Pinpoint the cell where the given text exists, returning its [x, y] midpoint coordinate. 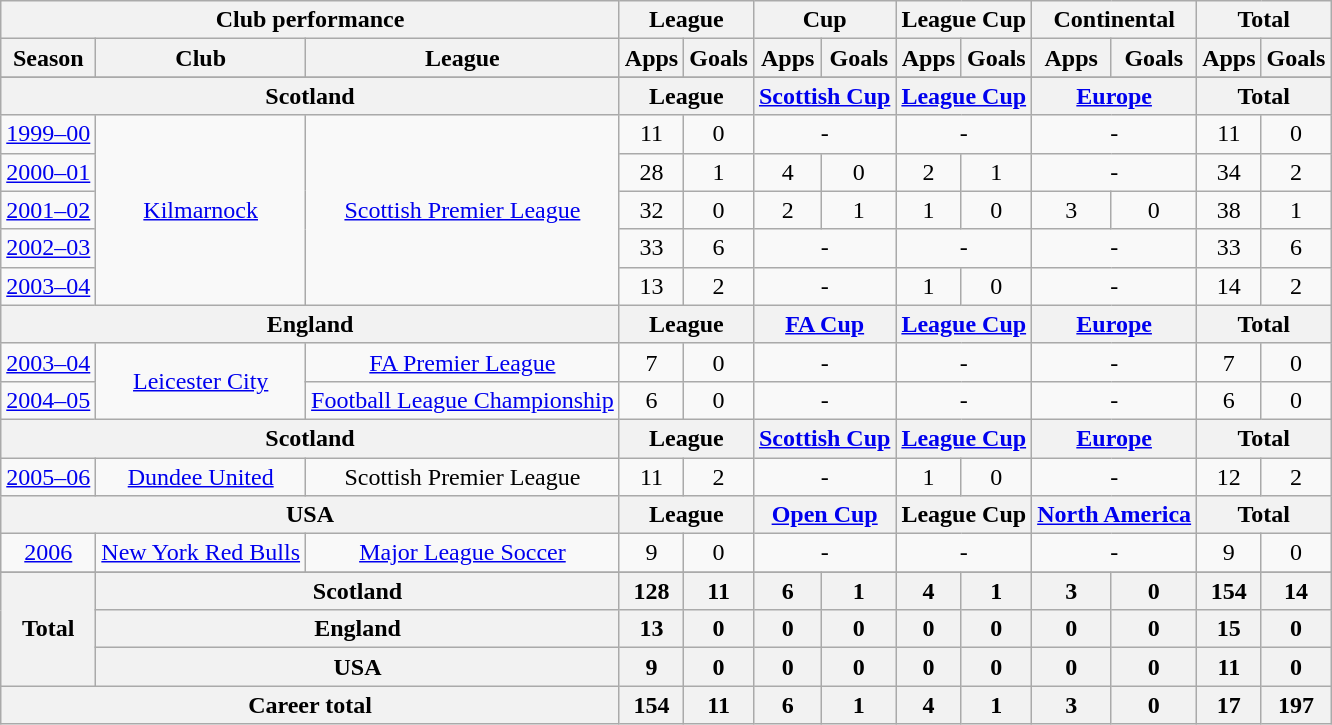
17 [1229, 705]
1999–00 [48, 134]
2004–05 [48, 400]
12 [1229, 477]
Football League Championship [463, 400]
Club performance [310, 20]
Season [48, 58]
2006 [48, 553]
North America [1114, 515]
Kilmarnock [201, 210]
FA Cup [824, 324]
FA Premier League [463, 362]
Leicester City [201, 381]
197 [1296, 705]
128 [651, 591]
Career total [310, 705]
28 [651, 172]
Open Cup [824, 515]
Continental [1114, 20]
Dundee United [201, 477]
32 [651, 210]
2000–01 [48, 172]
2005–06 [48, 477]
34 [1229, 172]
Club [201, 58]
Cup [824, 20]
New York Red Bulls [201, 553]
15 [1229, 629]
Major League Soccer [463, 553]
2002–03 [48, 248]
38 [1229, 210]
2001–02 [48, 210]
